Search for the cell housing the specified text and yield its (x, y) center coordinate. 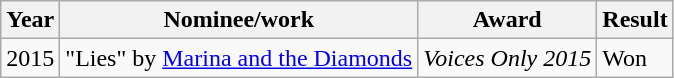
Award (508, 20)
Voices Only 2015 (508, 58)
Nominee/work (239, 20)
Year (30, 20)
Won (635, 58)
2015 (30, 58)
Result (635, 20)
"Lies" by Marina and the Diamonds (239, 58)
